Find where the given text appears and provide that cell's center as (x, y) coordinate. 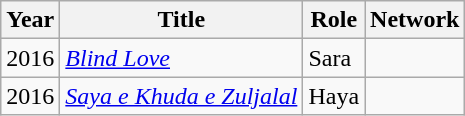
Year (30, 20)
Network (415, 20)
Title (182, 20)
Sara (334, 58)
Role (334, 20)
Haya (334, 96)
Saya e Khuda e Zuljalal (182, 96)
Blind Love (182, 58)
